Return the [x, y] coordinate for the center point of the cell that contains the specified text.  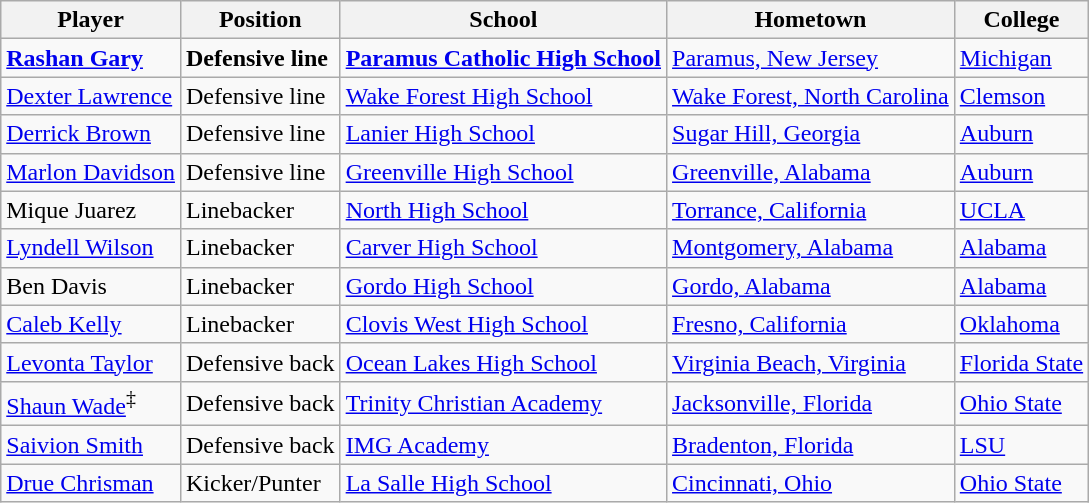
Derrick Brown [91, 134]
Hometown [811, 20]
School [503, 20]
Wake Forest High School [503, 96]
Virginia Beach, Virginia [811, 362]
Dexter Lawrence [91, 96]
Shaun Wade‡ [91, 404]
Montgomery, Alabama [811, 248]
Lanier High School [503, 134]
Clemson [1021, 96]
Drue Chrisman [91, 483]
Oklahoma [1021, 324]
Paramus Catholic High School [503, 58]
Carver High School [503, 248]
Sugar Hill, Georgia [811, 134]
Florida State [1021, 362]
Bradenton, Florida [811, 445]
Saivion Smith [91, 445]
Fresno, California [811, 324]
Trinity Christian Academy [503, 404]
Player [91, 20]
Marlon Davidson [91, 172]
UCLA [1021, 210]
Gordo High School [503, 286]
Rashan Gary [91, 58]
La Salle High School [503, 483]
Caleb Kelly [91, 324]
Mique Juarez [91, 210]
Torrance, California [811, 210]
Jacksonville, Florida [811, 404]
Ben Davis [91, 286]
Greenville, Alabama [811, 172]
Kicker/Punter [260, 483]
Michigan [1021, 58]
Clovis West High School [503, 324]
IMG Academy [503, 445]
North High School [503, 210]
Levonta Taylor [91, 362]
Wake Forest, North Carolina [811, 96]
Lyndell Wilson [91, 248]
Cincinnati, Ohio [811, 483]
Paramus, New Jersey [811, 58]
College [1021, 20]
Greenville High School [503, 172]
Position [260, 20]
LSU [1021, 445]
Ocean Lakes High School [503, 362]
Gordo, Alabama [811, 286]
